Capture the cell that displays the provided text and extract its [x, y] central coordinate. 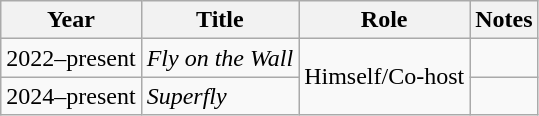
Notes [504, 20]
2024–present [71, 96]
Year [71, 20]
Title [220, 20]
Himself/Co-host [384, 77]
Superfly [220, 96]
Role [384, 20]
Fly on the Wall [220, 58]
2022–present [71, 58]
